Capture the cell that displays the provided text and extract its (x, y) central coordinate. 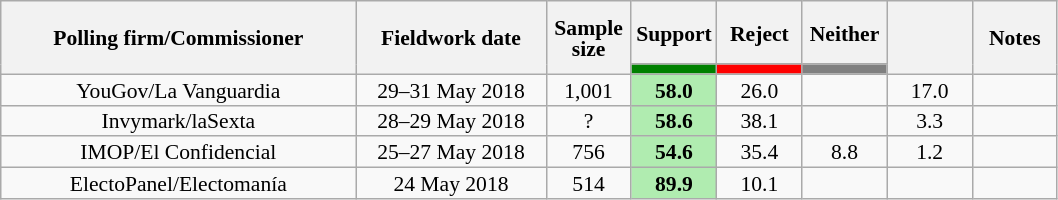
25–27 May 2018 (451, 152)
24 May 2018 (451, 184)
8.8 (844, 152)
3.3 (930, 120)
29–31 May 2018 (451, 90)
1,001 (588, 90)
1.2 (930, 152)
58.6 (674, 120)
? (588, 120)
Fieldwork date (451, 38)
Sample size (588, 38)
Neither (844, 32)
54.6 (674, 152)
Reject (760, 32)
Notes (1014, 38)
28–29 May 2018 (451, 120)
IMOP/El Confidencial (178, 152)
514 (588, 184)
35.4 (760, 152)
ElectoPanel/Electomanía (178, 184)
38.1 (760, 120)
89.9 (674, 184)
17.0 (930, 90)
Support (674, 32)
Invymark/laSexta (178, 120)
756 (588, 152)
Polling firm/Commissioner (178, 38)
10.1 (760, 184)
26.0 (760, 90)
58.0 (674, 90)
YouGov/La Vanguardia (178, 90)
